Capture the cell that displays the provided text and extract its (x, y) central coordinate. 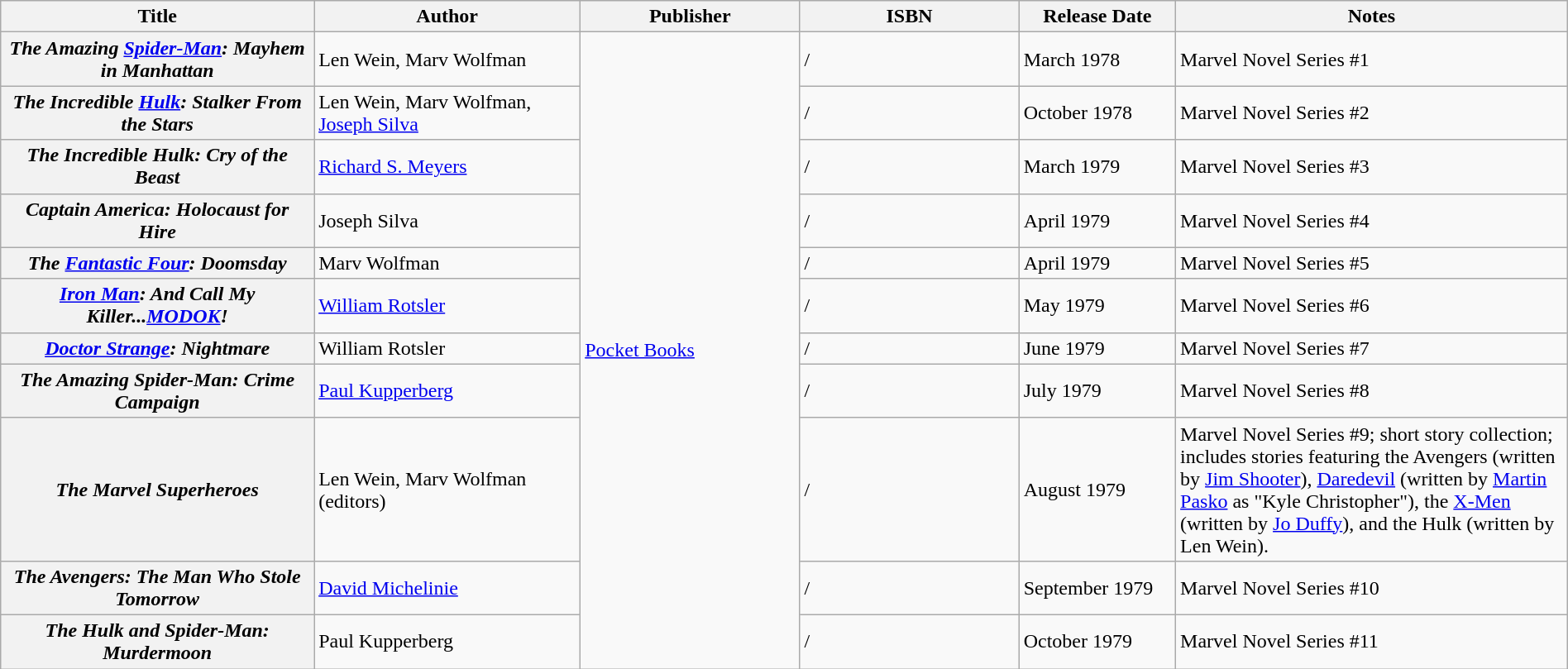
October 1979 (1097, 642)
The Incredible Hulk: Cry of the Beast (157, 167)
Len Wein, Marv Wolfman (editors) (447, 490)
March 1978 (1097, 60)
David Michelinie (447, 587)
Release Date (1097, 17)
Publisher (690, 17)
July 1979 (1097, 390)
The Amazing Spider-Man: Crime Campaign (157, 390)
Richard S. Meyers (447, 167)
September 1979 (1097, 587)
The Marvel Superheroes (157, 490)
October 1978 (1097, 112)
Doctor Strange: Nightmare (157, 348)
Marvel Novel Series #3 (1372, 167)
Marvel Novel Series #7 (1372, 348)
Notes (1372, 17)
The Avengers: The Man Who Stole Tomorrow (157, 587)
ISBN (910, 17)
Marvel Novel Series #6 (1372, 306)
August 1979 (1097, 490)
Marvel Novel Series #1 (1372, 60)
Pocket Books (690, 351)
Len Wein, Marv Wolfman, Joseph Silva (447, 112)
The Amazing Spider-Man: Mayhem in Manhattan (157, 60)
Joseph Silva (447, 220)
Marvel Novel Series #11 (1372, 642)
Captain America: Holocaust for Hire (157, 220)
Marvel Novel Series #4 (1372, 220)
Marvel Novel Series #8 (1372, 390)
Marvel Novel Series #5 (1372, 263)
March 1979 (1097, 167)
Marvel Novel Series #2 (1372, 112)
June 1979 (1097, 348)
Marv Wolfman (447, 263)
Iron Man: And Call My Killer...MODOK! (157, 306)
Len Wein, Marv Wolfman (447, 60)
The Fantastic Four: Doomsday (157, 263)
Marvel Novel Series #10 (1372, 587)
The Incredible Hulk: Stalker From the Stars (157, 112)
Title (157, 17)
May 1979 (1097, 306)
The Hulk and Spider-Man: Murdermoon (157, 642)
Author (447, 17)
